Output the (x, y) coordinate of the center of the cell containing the given text.  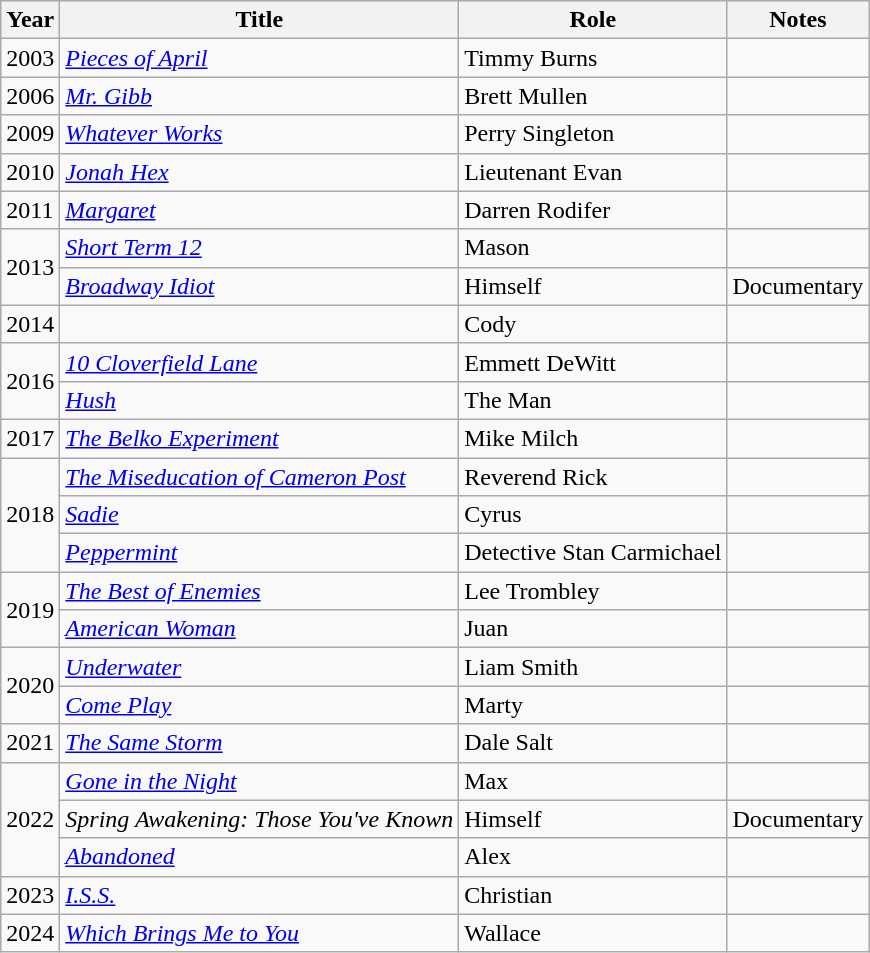
Gone in the Night (260, 781)
Lee Trombley (593, 591)
2011 (30, 210)
Which Brings Me to You (260, 933)
2023 (30, 895)
Come Play (260, 705)
Brett Mullen (593, 96)
2006 (30, 96)
Marty (593, 705)
Notes (798, 20)
Mike Milch (593, 438)
Peppermint (260, 553)
Max (593, 781)
The Man (593, 400)
Spring Awakening: Those You've Known (260, 819)
Mason (593, 248)
Detective Stan Carmichael (593, 553)
Jonah Hex (260, 172)
I.S.S. (260, 895)
2009 (30, 134)
Role (593, 20)
2020 (30, 686)
The Miseducation of Cameron Post (260, 477)
Reverend Rick (593, 477)
Pieces of April (260, 58)
Hush (260, 400)
Perry Singleton (593, 134)
2010 (30, 172)
2019 (30, 610)
Underwater (260, 667)
Broadway Idiot (260, 286)
Liam Smith (593, 667)
2024 (30, 933)
American Woman (260, 629)
Alex (593, 857)
2022 (30, 819)
Title (260, 20)
The Belko Experiment (260, 438)
Short Term 12 (260, 248)
2021 (30, 743)
The Same Storm (260, 743)
Sadie (260, 515)
Margaret (260, 210)
Emmett DeWitt (593, 362)
Year (30, 20)
2017 (30, 438)
2013 (30, 267)
Wallace (593, 933)
Cyrus (593, 515)
Juan (593, 629)
2003 (30, 58)
Cody (593, 324)
10 Cloverfield Lane (260, 362)
Timmy Burns (593, 58)
Dale Salt (593, 743)
2016 (30, 381)
Mr. Gibb (260, 96)
The Best of Enemies (260, 591)
Christian (593, 895)
Whatever Works (260, 134)
Abandoned (260, 857)
Darren Rodifer (593, 210)
Lieutenant Evan (593, 172)
2018 (30, 515)
2014 (30, 324)
